Detect which cell encompasses the target text, then output its [X, Y] center coordinate. 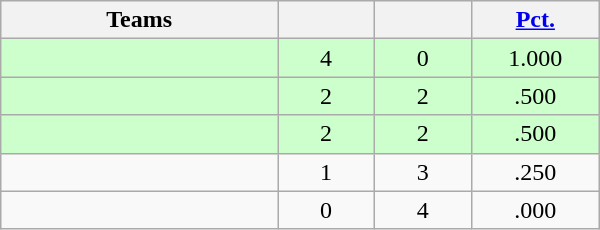
.250 [535, 172]
3 [422, 172]
1 [326, 172]
.000 [535, 210]
Teams [140, 20]
1.000 [535, 58]
Pct. [535, 20]
